Locate the cell with the specified text and output its [X, Y] center coordinate. 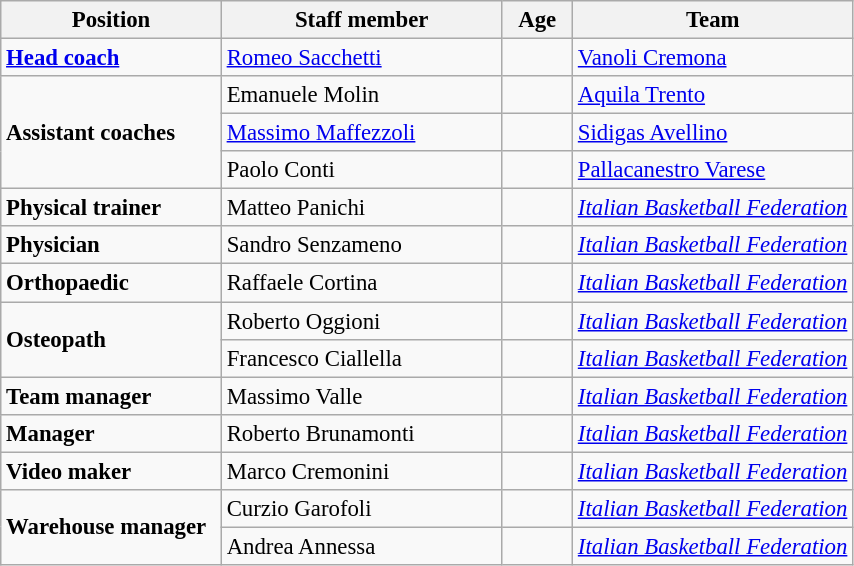
Orthopaedic [112, 283]
Video maker [112, 471]
Romeo Sacchetti [362, 58]
Position [112, 20]
Physical trainer [112, 208]
Massimo Maffezzoli [362, 133]
Sidigas Avellino [714, 133]
Roberto Brunamonti [362, 433]
Pallacanestro Varese [714, 170]
Head coach [112, 58]
Physician [112, 245]
Team [714, 20]
Warehouse manager [112, 528]
Vanoli Cremona [714, 58]
Francesco Ciallella [362, 358]
Team manager [112, 396]
Marco Cremonini [362, 471]
Sandro Senzameno [362, 245]
Paolo Conti [362, 170]
Matteo Panichi [362, 208]
Massimo Valle [362, 396]
Curzio Garofoli [362, 509]
Osteopath [112, 340]
Staff member [362, 20]
Age [538, 20]
Emanuele Molin [362, 95]
Aquila Trento [714, 95]
Roberto Oggioni [362, 321]
Manager [112, 433]
Andrea Annessa [362, 546]
Assistant coaches [112, 132]
Raffaele Cortina [362, 283]
